Return the [x, y] coordinate for the center point of the cell that contains the specified text.  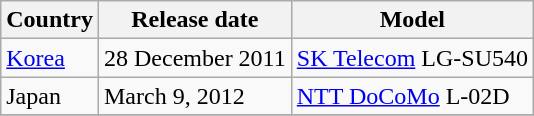
NTT DoCoMo L-02D [412, 96]
SK Telecom LG-SU540 [412, 58]
28 December 2011 [194, 58]
Release date [194, 20]
Korea [50, 58]
Japan [50, 96]
Model [412, 20]
March 9, 2012 [194, 96]
Country [50, 20]
